For the text-containing cell, return its midpoint in (x, y) coordinate format. 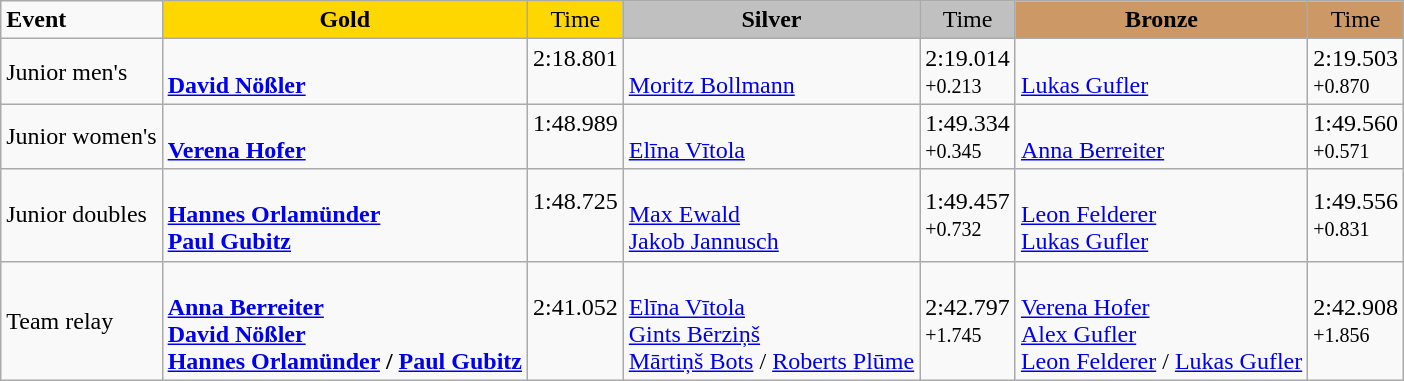
Gold (344, 20)
Verena HoferAlex GuflerLeon Felderer / Lukas Gufler (1161, 320)
2:41.052 (575, 320)
Anna BerreiterDavid NößlerHannes Orlamünder / Paul Gubitz (344, 320)
Bronze (1161, 20)
Anna Berreiter (1161, 136)
Moritz Bollmann (771, 72)
Lukas Gufler (1161, 72)
1:49.334+0.345 (968, 136)
Junior men's (82, 72)
Team relay (82, 320)
1:48.989 (575, 136)
Junior women's (82, 136)
2:42.908+1.856 (1356, 320)
1:48.725 (575, 215)
Junior doubles (82, 215)
2:42.797+1.745 (968, 320)
Elīna VītolaGints BērziņšMārtiņš Bots / Roberts Plūme (771, 320)
1:49.457+0.732 (968, 215)
Leon FeldererLukas Gufler (1161, 215)
1:49.560+0.571 (1356, 136)
2:18.801 (575, 72)
Hannes OrlamünderPaul Gubitz (344, 215)
2:19.503+0.870 (1356, 72)
2:19.014+0.213 (968, 72)
Event (82, 20)
Verena Hofer (344, 136)
David Nößler (344, 72)
Silver (771, 20)
1:49.556+0.831 (1356, 215)
Elīna Vītola (771, 136)
Max EwaldJakob Jannusch (771, 215)
